Determine the [x, y] coordinate at the center of the cell enclosing the given text.  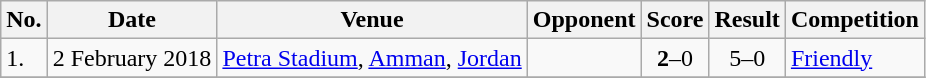
Result [747, 20]
Date [132, 20]
Score [675, 20]
1. [24, 58]
Venue [372, 20]
No. [24, 20]
Petra Stadium, Amman, Jordan [372, 58]
2–0 [675, 58]
Opponent [584, 20]
2 February 2018 [132, 58]
5–0 [747, 58]
Friendly [854, 58]
Competition [854, 20]
